For the text-containing cell, return its midpoint in (X, Y) coordinate format. 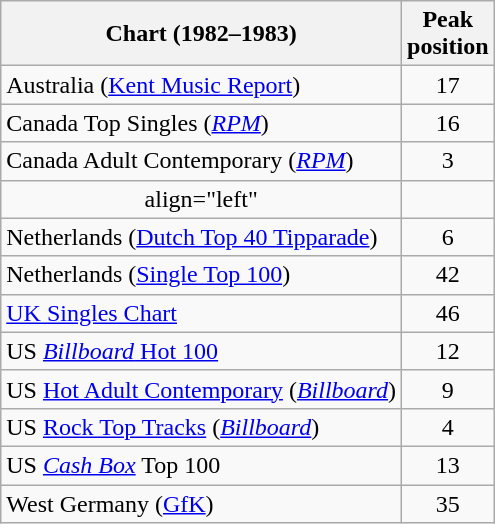
West Germany (GfK) (202, 503)
US Hot Adult Contemporary (Billboard) (202, 389)
46 (448, 313)
UK Singles Chart (202, 313)
Canada Adult Contemporary (RPM) (202, 161)
35 (448, 503)
42 (448, 275)
US Cash Box Top 100 (202, 465)
13 (448, 465)
9 (448, 389)
16 (448, 123)
6 (448, 237)
17 (448, 85)
4 (448, 427)
Peakposition (448, 34)
3 (448, 161)
Canada Top Singles (RPM) (202, 123)
Netherlands (Dutch Top 40 Tipparade) (202, 237)
Australia (Kent Music Report) (202, 85)
align="left" (202, 199)
12 (448, 351)
US Billboard Hot 100 (202, 351)
Netherlands (Single Top 100) (202, 275)
US Rock Top Tracks (Billboard) (202, 427)
Chart (1982–1983) (202, 34)
